Extract the [X, Y] coordinate from the center of the cell holding the provided text.  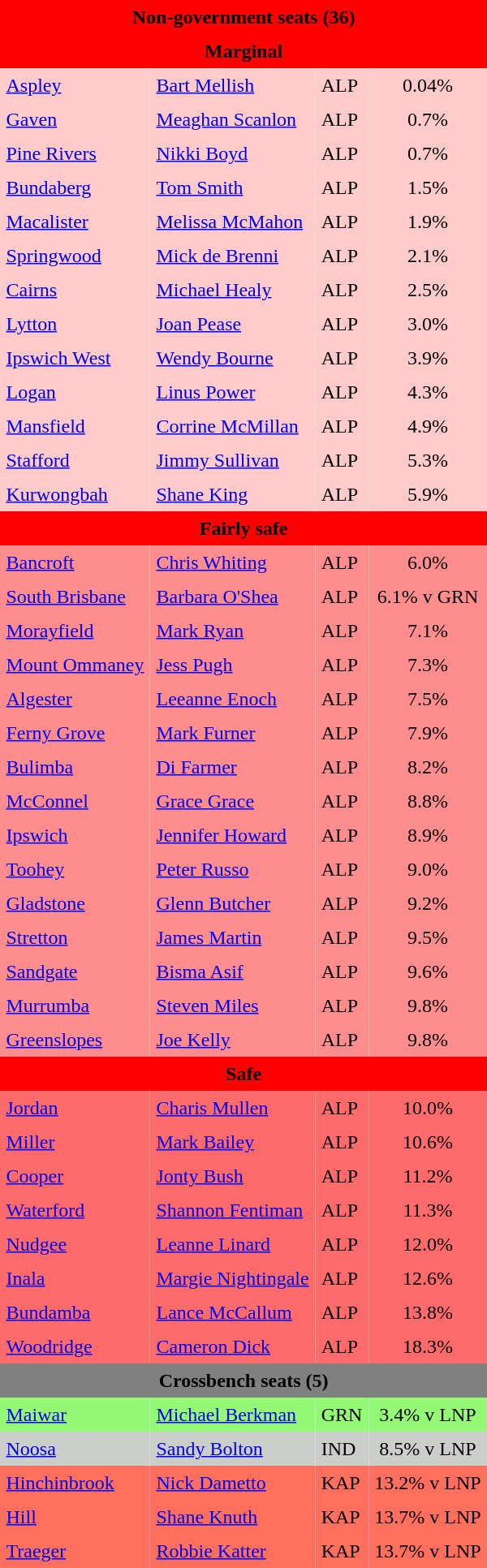
8.2% [428, 768]
0.04% [428, 86]
James Martin [232, 938]
Nikki Boyd [232, 154]
Jordan [75, 1109]
Margie Nightingale [232, 1279]
Joan Pease [232, 325]
9.5% [428, 938]
12.0% [428, 1245]
Murrumba [75, 1006]
Marginal [243, 52]
13.8% [428, 1313]
1.9% [428, 222]
Maiwar [75, 1415]
Cooper [75, 1177]
Non-government seats (36) [243, 18]
8.8% [428, 802]
Bisma Asif [232, 972]
7.9% [428, 734]
4.9% [428, 427]
Tom Smith [232, 188]
Gladstone [75, 904]
Corrine McMillan [232, 427]
Mark Ryan [232, 631]
Nudgee [75, 1245]
Michael Healy [232, 291]
Jess Pugh [232, 666]
Stafford [75, 461]
Leanne Linard [232, 1245]
5.9% [428, 495]
Gaven [75, 120]
3.4% v LNP [428, 1415]
IND [342, 1450]
Fairly safe [243, 529]
Mick de Brenni [232, 256]
Hinchinbrook [75, 1484]
6.1% v GRN [428, 597]
13.2% v LNP [428, 1484]
10.0% [428, 1109]
Ipswich [75, 836]
Algester [75, 700]
Cameron Dick [232, 1347]
12.6% [428, 1279]
Woodridge [75, 1347]
8.5% v LNP [428, 1450]
South Brisbane [75, 597]
Waterford [75, 1211]
Bulimba [75, 768]
10.6% [428, 1143]
Miller [75, 1143]
Jonty Bush [232, 1177]
Safe [243, 1075]
Barbara O'Shea [232, 597]
18.3% [428, 1347]
4.3% [428, 393]
Stretton [75, 938]
McConnel [75, 802]
9.6% [428, 972]
13.7% v LNP [428, 1518]
2.1% [428, 256]
Grace Grace [232, 802]
Logan [75, 393]
11.2% [428, 1177]
Jimmy Sullivan [232, 461]
Linus Power [232, 393]
Toohey [75, 870]
Leeanne Enoch [232, 700]
3.0% [428, 325]
1.5% [428, 188]
Sandgate [75, 972]
Shane King [232, 495]
Nick Dametto [232, 1484]
Steven Miles [232, 1006]
7.1% [428, 631]
Morayfield [75, 631]
Noosa [75, 1450]
Lytton [75, 325]
6.0% [428, 563]
Kurwongbah [75, 495]
Jennifer Howard [232, 836]
Macalister [75, 222]
Wendy Bourne [232, 359]
Ferny Grove [75, 734]
Meaghan Scanlon [232, 120]
Crossbench seats (5) [243, 1381]
GRN [342, 1415]
Mount Ommaney [75, 666]
Lance McCallum [232, 1313]
Bancroft [75, 563]
3.9% [428, 359]
Ipswich West [75, 359]
Michael Berkman [232, 1415]
Inala [75, 1279]
Mark Bailey [232, 1143]
5.3% [428, 461]
11.3% [428, 1211]
Pine Rivers [75, 154]
8.9% [428, 836]
Chris Whiting [232, 563]
Peter Russo [232, 870]
Bundaberg [75, 188]
Cairns [75, 291]
Aspley [75, 86]
9.0% [428, 870]
Joe Kelly [232, 1040]
Di Farmer [232, 768]
Shannon Fentiman [232, 1211]
Melissa McMahon [232, 222]
Springwood [75, 256]
Glenn Butcher [232, 904]
7.5% [428, 700]
Hill [75, 1518]
Mansfield [75, 427]
2.5% [428, 291]
Greenslopes [75, 1040]
7.3% [428, 666]
Mark Furner [232, 734]
Shane Knuth [232, 1518]
Bart Mellish [232, 86]
Charis Mullen [232, 1109]
Sandy Bolton [232, 1450]
9.2% [428, 904]
Bundamba [75, 1313]
